Provide the [X, Y] coordinate of the cell's center where the given text is located.  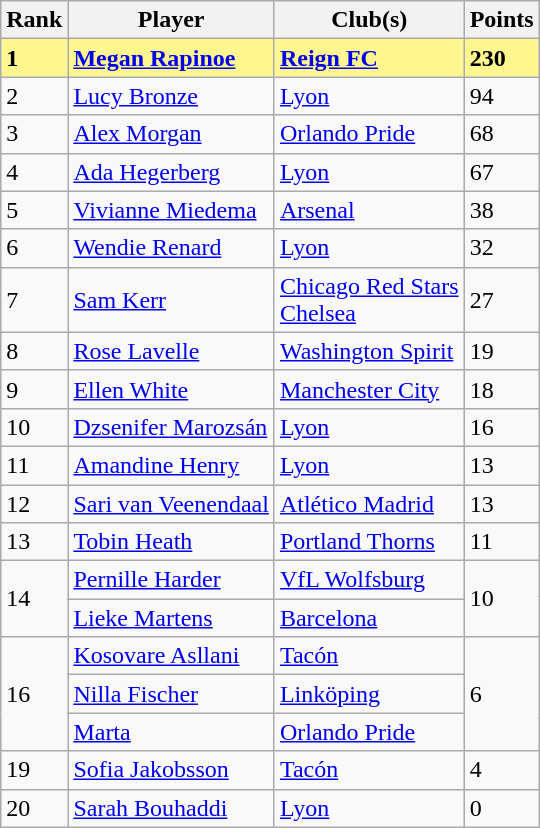
Rose Lavelle [172, 351]
Ellen White [172, 389]
Arsenal [369, 210]
38 [502, 210]
Lieke Martens [172, 618]
Dzsenifer Marozsán [172, 427]
8 [34, 351]
Rank [34, 20]
Player [172, 20]
Ada Hegerberg [172, 172]
Amandine Henry [172, 465]
20 [34, 808]
2 [34, 96]
32 [502, 248]
Sofia Jakobsson [172, 770]
68 [502, 134]
Alex Morgan [172, 134]
Marta [172, 732]
18 [502, 389]
94 [502, 96]
Club(s) [369, 20]
Points [502, 20]
Wendie Renard [172, 248]
Pernille Harder [172, 580]
Barcelona [369, 618]
9 [34, 389]
12 [34, 503]
67 [502, 172]
Sam Kerr [172, 300]
Lucy Bronze [172, 96]
0 [502, 808]
Washington Spirit [369, 351]
Atlético Madrid [369, 503]
Sarah Bouhaddi [172, 808]
Megan Rapinoe [172, 58]
Portland Thorns [369, 542]
Linköping [369, 694]
Vivianne Miedema [172, 210]
230 [502, 58]
Sari van Veenendaal [172, 503]
Nilla Fischer [172, 694]
Kosovare Asllani [172, 656]
5 [34, 210]
VfL Wolfsburg [369, 580]
14 [34, 599]
Manchester City [369, 389]
Reign FC [369, 58]
Chicago Red Stars Chelsea [369, 300]
27 [502, 300]
3 [34, 134]
7 [34, 300]
1 [34, 58]
Tobin Heath [172, 542]
